Output the [X, Y] coordinate of the center of the cell containing the given text.  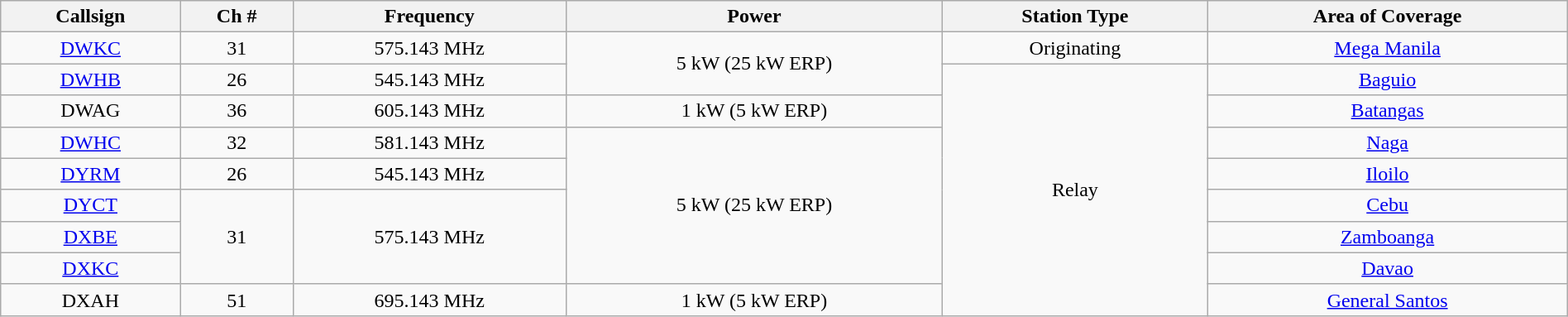
695.143 MHz [429, 300]
DWHB [91, 79]
DWKC [91, 48]
DYCT [91, 205]
Originating [1075, 48]
DWHC [91, 142]
DWAG [91, 111]
DXAH [91, 300]
Cebu [1388, 205]
Naga [1388, 142]
DYRM [91, 174]
581.143 MHz [429, 142]
Mega Manila [1388, 48]
General Santos [1388, 300]
Relay [1075, 190]
32 [237, 142]
Area of Coverage [1388, 17]
DXBE [91, 237]
Ch # [237, 17]
DXKC [91, 268]
36 [237, 111]
Zamboanga [1388, 237]
Station Type [1075, 17]
Power [754, 17]
51 [237, 300]
Iloilo [1388, 174]
Callsign [91, 17]
605.143 MHz [429, 111]
Batangas [1388, 111]
Davao [1388, 268]
Baguio [1388, 79]
Frequency [429, 17]
